Capture the cell that displays the provided text and extract its [X, Y] central coordinate. 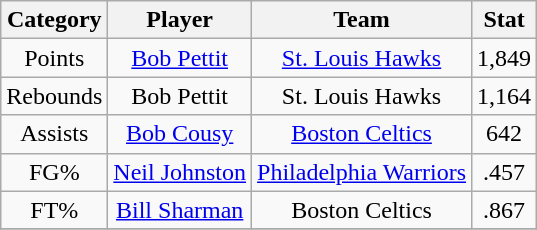
Stat [504, 20]
Rebounds [54, 96]
1,849 [504, 58]
Bob Cousy [180, 134]
Neil Johnston [180, 172]
Player [180, 20]
Assists [54, 134]
Points [54, 58]
642 [504, 134]
1,164 [504, 96]
Team [362, 20]
.457 [504, 172]
FT% [54, 210]
Bill Sharman [180, 210]
FG% [54, 172]
.867 [504, 210]
Category [54, 20]
Philadelphia Warriors [362, 172]
